Identify which cell holds the provided text, then report its (x, y) central coordinate. 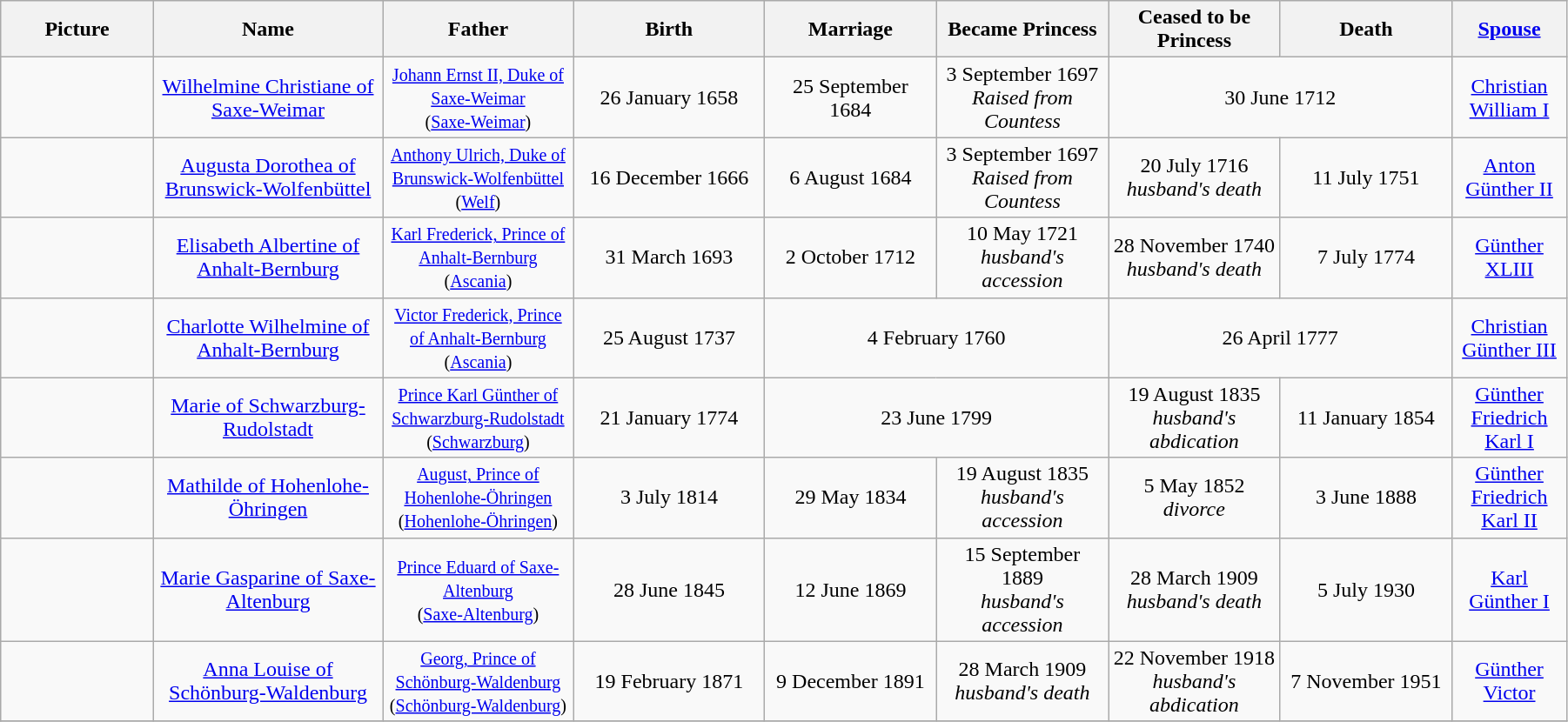
28 June 1845 (668, 590)
10 May 1721husband's accession (1022, 257)
25 September 1684 (851, 97)
30 June 1712 (1281, 97)
29 May 1834 (851, 498)
Wilhelmine Christiane of Saxe-Weimar (268, 97)
Mathilde of Hohenlohe-Öhringen (268, 498)
31 March 1693 (668, 257)
Ceased to be Princess (1195, 30)
Picture (77, 30)
5 July 1930 (1366, 590)
Name (268, 30)
Marriage (851, 30)
Prince Karl Günther of Schwarzburg-Rudolstadt(Schwarzburg) (479, 418)
19 February 1871 (668, 681)
Christian Günther III (1510, 338)
Georg, Prince of Schönburg-Waldenburg(Schönburg-Waldenburg) (479, 681)
Father (479, 30)
Karl Günther I (1510, 590)
Charlotte Wilhelmine of Anhalt-Bernburg (268, 338)
Marie of Schwarzburg-Rudolstadt (268, 418)
Anna Louise of Schönburg-Waldenburg (268, 681)
28 November 1740husband's death (1195, 257)
Christian William I (1510, 97)
19 August 1835husband's abdication (1195, 418)
Günther XLIII (1510, 257)
Death (1366, 30)
26 January 1658 (668, 97)
Anthony Ulrich, Duke of Brunswick-Wolfenbüttel(Welf) (479, 177)
3 June 1888 (1366, 498)
11 January 1854 (1366, 418)
Prince Eduard of Saxe-Altenburg(Saxe-Altenburg) (479, 590)
4 February 1760 (936, 338)
Became Princess (1022, 30)
23 June 1799 (936, 418)
Victor Frederick, Prince of Anhalt-Bernburg(Ascania) (479, 338)
Karl Frederick, Prince of Anhalt-Bernburg(Ascania) (479, 257)
12 June 1869 (851, 590)
3 July 1814 (668, 498)
5 May 1852divorce (1195, 498)
7 July 1774 (1366, 257)
Günther Friedrich Karl II (1510, 498)
Johann Ernst II, Duke of Saxe-Weimar(Saxe-Weimar) (479, 97)
Günther Victor (1510, 681)
22 November 1918husband's abdication (1195, 681)
August, Prince of Hohenlohe-Öhringen(Hohenlohe-Öhringen) (479, 498)
Spouse (1510, 30)
25 August 1737 (668, 338)
19 August 1835husband's accession (1022, 498)
7 November 1951 (1366, 681)
16 December 1666 (668, 177)
Günther Friedrich Karl I (1510, 418)
9 December 1891 (851, 681)
Augusta Dorothea of Brunswick-Wolfenbüttel (268, 177)
Marie Gasparine of Saxe-Altenburg (268, 590)
Birth (668, 30)
26 April 1777 (1281, 338)
2 October 1712 (851, 257)
20 July 1716husband's death (1195, 177)
6 August 1684 (851, 177)
21 January 1774 (668, 418)
Elisabeth Albertine of Anhalt-Bernburg (268, 257)
11 July 1751 (1366, 177)
15 September 1889husband's accession (1022, 590)
Anton Günther II (1510, 177)
